Return (X, Y) of the center of cell containing provided text 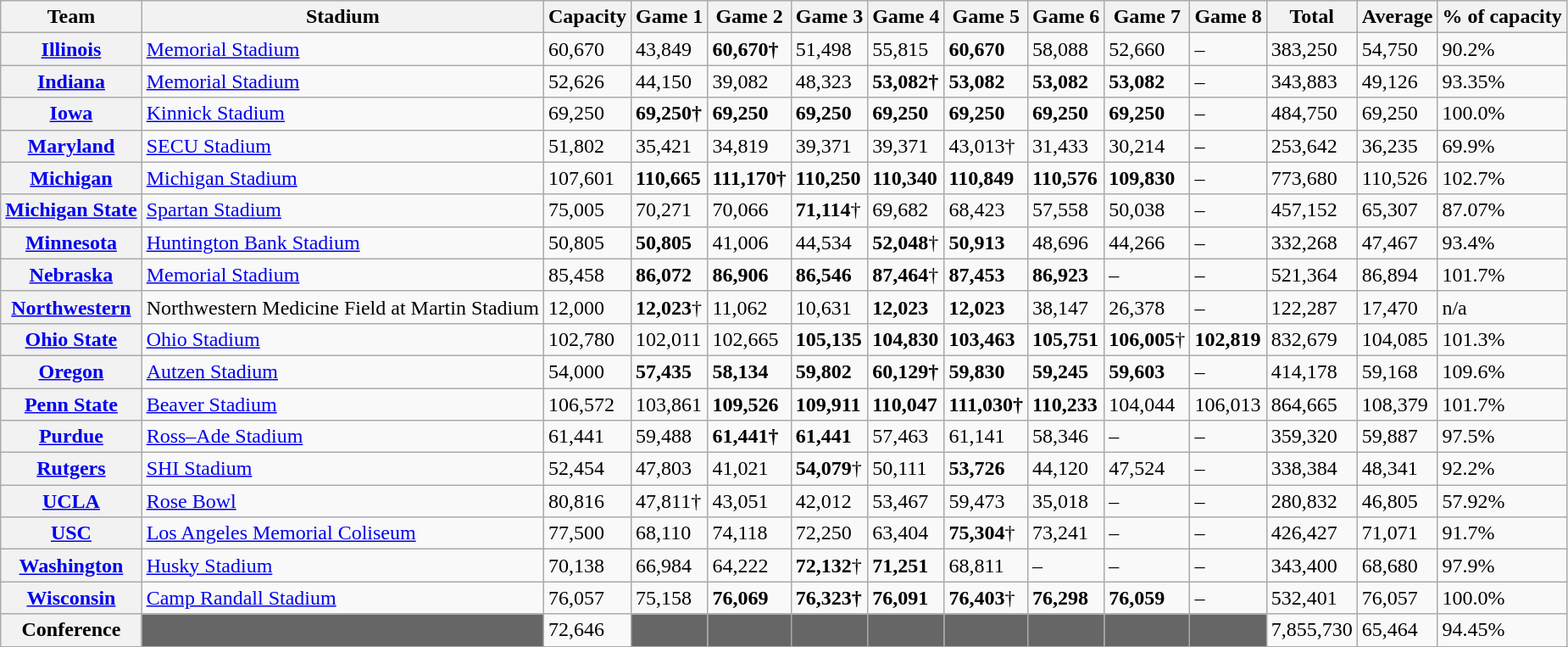
Northwestern (71, 307)
63,404 (906, 533)
359,320 (1312, 437)
76,298 (1065, 598)
86,906 (749, 275)
44,534 (829, 243)
53,726 (986, 469)
864,665 (1312, 404)
105,751 (1065, 339)
74,118 (749, 533)
70,138 (587, 566)
75,304† (986, 533)
106,013 (1228, 404)
47,524 (1148, 469)
110,047 (906, 404)
103,861 (669, 404)
104,044 (1148, 404)
76,323† (829, 598)
85,458 (587, 275)
59,488 (669, 437)
49,126 (1397, 81)
35,421 (669, 146)
47,467 (1397, 243)
111,030† (986, 404)
60,670† (749, 49)
87,453 (986, 275)
42,012 (829, 501)
106,572 (587, 404)
46,805 (1397, 501)
Rutgers (71, 469)
57,558 (1065, 210)
86,072 (669, 275)
104,085 (1397, 339)
Stadium (342, 17)
91.7% (1502, 533)
110,526 (1397, 178)
75,158 (669, 598)
86,923 (1065, 275)
109,526 (749, 404)
% of capacity (1502, 17)
38,147 (1065, 307)
110,576 (1065, 178)
Northwestern Medicine Field at Martin Stadium (342, 307)
457,152 (1312, 210)
Indiana (71, 81)
66,984 (669, 566)
97.9% (1502, 566)
12,023† (669, 307)
52,048† (906, 243)
65,464 (1397, 630)
Nebraska (71, 275)
93.4% (1502, 243)
44,266 (1148, 243)
102.7% (1502, 178)
Ross–Ade Stadium (342, 437)
61,141 (986, 437)
SECU Stadium (342, 146)
76,069 (749, 598)
59,245 (1065, 371)
90.2% (1502, 49)
59,802 (829, 371)
70,271 (669, 210)
77,500 (587, 533)
31,433 (1065, 146)
36,235 (1397, 146)
102,011 (669, 339)
55,815 (906, 49)
80,816 (587, 501)
50,111 (906, 469)
832,679 (1312, 339)
57,435 (669, 371)
Team (71, 17)
97.5% (1502, 437)
Game 2 (749, 17)
Maryland (71, 146)
47,811† (669, 501)
68,680 (1397, 566)
58,134 (749, 371)
57.92% (1502, 501)
59,603 (1148, 371)
50,038 (1148, 210)
Michigan State (71, 210)
104,830 (906, 339)
68,110 (669, 533)
7,855,730 (1312, 630)
122,287 (1312, 307)
414,178 (1312, 371)
Spartan Stadium (342, 210)
Autzen Stadium (342, 371)
76,403† (986, 598)
86,894 (1397, 275)
54,079† (829, 469)
Game 1 (669, 17)
Huntington Bank Stadium (342, 243)
71,251 (906, 566)
532,401 (1312, 598)
92.2% (1502, 469)
110,233 (1065, 404)
111,170† (749, 178)
50,913 (986, 243)
338,384 (1312, 469)
Kinnick Stadium (342, 114)
102,780 (587, 339)
343,883 (1312, 81)
Camp Randall Stadium (342, 598)
383,250 (1312, 49)
Purdue (71, 437)
105,135 (829, 339)
54,750 (1397, 49)
102,665 (749, 339)
48,341 (1397, 469)
86,546 (829, 275)
USC (71, 533)
Iowa (71, 114)
Conference (71, 630)
69,682 (906, 210)
Game 5 (986, 17)
57,463 (906, 437)
Husky Stadium (342, 566)
93.35% (1502, 81)
59,830 (986, 371)
Total (1312, 17)
11,062 (749, 307)
52,626 (587, 81)
70,066 (749, 210)
43,051 (749, 501)
68,423 (986, 210)
Game 7 (1148, 17)
75,005 (587, 210)
61,441† (749, 437)
Average (1397, 17)
UCLA (71, 501)
106,005† (1148, 339)
64,222 (749, 566)
Ohio State (71, 339)
59,168 (1397, 371)
43,013† (986, 146)
87.07% (1502, 210)
10,631 (829, 307)
41,006 (749, 243)
68,811 (986, 566)
69,250† (669, 114)
39,082 (749, 81)
51,498 (829, 49)
521,364 (1312, 275)
48,323 (829, 81)
58,088 (1065, 49)
69.9% (1502, 146)
280,832 (1312, 501)
72,132† (829, 566)
110,340 (906, 178)
76,091 (906, 598)
426,427 (1312, 533)
343,400 (1312, 566)
41,021 (749, 469)
53,082† (906, 81)
58,346 (1065, 437)
52,454 (587, 469)
101.3% (1502, 339)
52,660 (1148, 49)
Washington (71, 566)
110,250 (829, 178)
Oregon (71, 371)
109.6% (1502, 371)
109,911 (829, 404)
Ohio Stadium (342, 339)
73,241 (1065, 533)
65,307 (1397, 210)
Game 6 (1065, 17)
43,849 (669, 49)
44,120 (1065, 469)
94.45% (1502, 630)
71,114† (829, 210)
51,802 (587, 146)
35,018 (1065, 501)
484,750 (1312, 114)
Illinois (71, 49)
Game 3 (829, 17)
Rose Bowl (342, 501)
332,268 (1312, 243)
Michigan Stadium (342, 178)
773,680 (1312, 178)
Minnesota (71, 243)
47,803 (669, 469)
76,059 (1148, 598)
72,250 (829, 533)
48,696 (1065, 243)
44,150 (669, 81)
SHI Stadium (342, 469)
253,642 (1312, 146)
110,849 (986, 178)
108,379 (1397, 404)
17,470 (1397, 307)
87,464† (906, 275)
26,378 (1148, 307)
107,601 (587, 178)
Penn State (71, 404)
59,473 (986, 501)
54,000 (587, 371)
34,819 (749, 146)
Los Angeles Memorial Coliseum (342, 533)
Michigan (71, 178)
Beaver Stadium (342, 404)
110,665 (669, 178)
Game 8 (1228, 17)
60,129† (906, 371)
103,463 (986, 339)
30,214 (1148, 146)
102,819 (1228, 339)
109,830 (1148, 178)
59,887 (1397, 437)
72,646 (587, 630)
Capacity (587, 17)
n/a (1502, 307)
Wisconsin (71, 598)
Game 4 (906, 17)
12,000 (587, 307)
53,467 (906, 501)
71,071 (1397, 533)
